Identify which cell holds the provided text, then report its (X, Y) central coordinate. 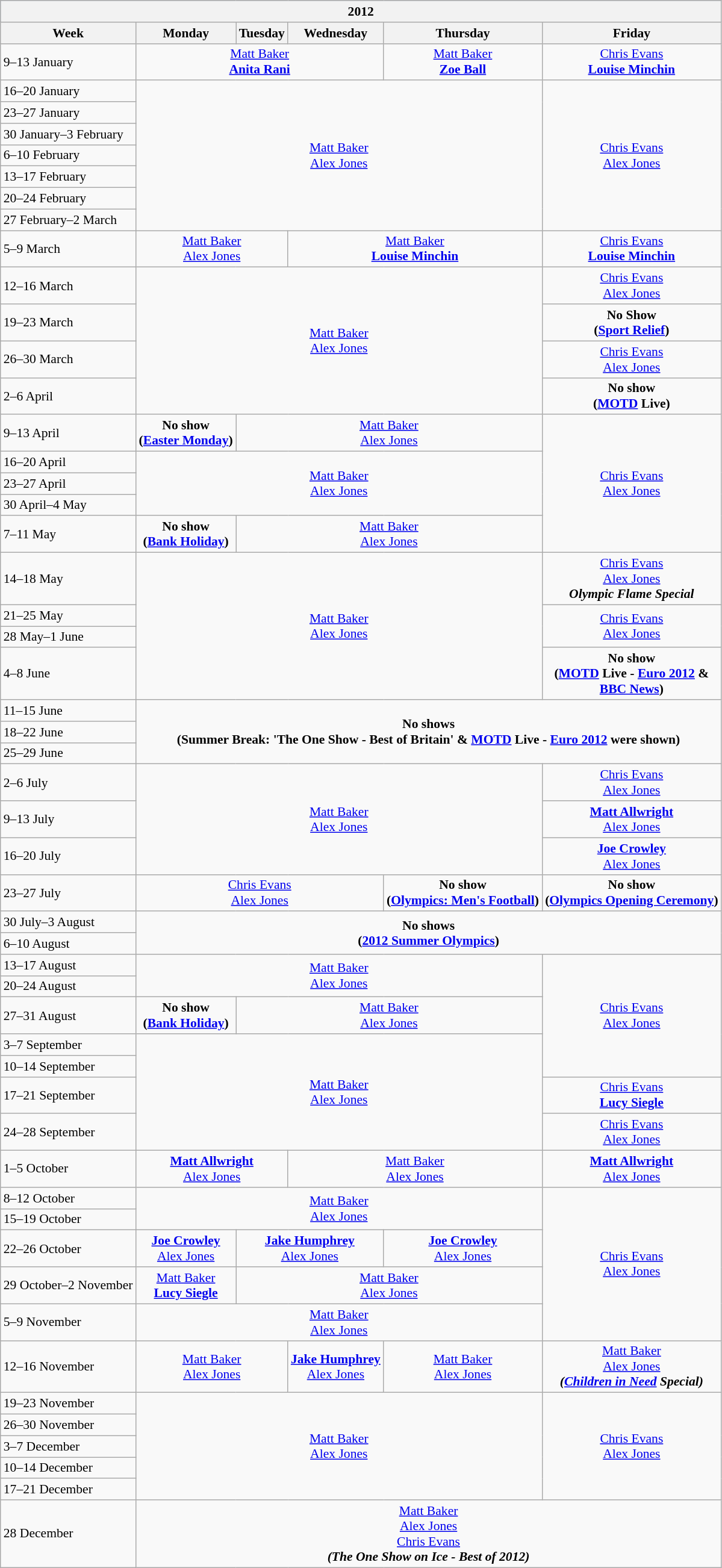
Matt Baker Lucy Siegle (185, 1285)
No shows(Summer Break: 'The One Show - Best of Britain' & MOTD Live - Euro 2012 were shown) (428, 732)
No show(Olympics: Men's Football) (462, 892)
16–20 April (69, 462)
23–27 July (69, 892)
26–30 November (69, 1425)
No show(MOTD Live - Euro 2012 & BBC News) (632, 674)
No shows(2012 Summer Olympics) (428, 933)
Thursday (462, 33)
12–16 November (69, 1367)
2012 (361, 11)
6–10 August (69, 944)
25–29 June (69, 753)
20–24 August (69, 986)
Matt Baker Louise Minchin (415, 249)
15–19 October (69, 1219)
16–20 January (69, 92)
10–14 December (69, 1468)
Matt Baker Alex Jones (Children in Need Special) (632, 1367)
6–10 February (69, 155)
28 December (69, 1534)
3–7 December (69, 1446)
Tuesday (262, 33)
24–28 September (69, 1132)
1–5 October (69, 1169)
2–6 April (69, 396)
No show(Easter Monday) (185, 434)
27–31 August (69, 1015)
23–27 April (69, 484)
Week (69, 33)
2–6 July (69, 783)
9–13 January (69, 61)
22–26 October (69, 1249)
Friday (632, 33)
16–20 July (69, 856)
8–12 October (69, 1198)
10–14 September (69, 1066)
17–21 September (69, 1095)
29 October–2 November (69, 1285)
30 July–3 August (69, 922)
3–7 September (69, 1045)
11–15 June (69, 711)
No Show(Sport Relief) (632, 323)
Chris Evans Alex Jones Olympic Flame Special (632, 579)
18–22 June (69, 732)
No show(MOTD Live) (632, 396)
Matt Baker Anita Rani (259, 61)
13–17 August (69, 965)
Chris Evans Lucy Siegle (632, 1095)
19–23 March (69, 323)
26–30 March (69, 359)
28 May–1 June (69, 637)
30 April–4 May (69, 505)
7–11 May (69, 535)
9–13 April (69, 434)
20–24 February (69, 199)
9–13 July (69, 819)
19–23 November (69, 1404)
30 January–3 February (69, 134)
23–27 January (69, 113)
12–16 March (69, 285)
14–18 May (69, 579)
21–25 May (69, 615)
Matt Baker Zoe Ball (462, 61)
Matt Baker Alex Jones Chris Evans (The One Show on Ice - Best of 2012) (428, 1534)
No show(Olympics Opening Ceremony) (632, 892)
Wednesday (336, 33)
Monday (185, 33)
13–17 February (69, 177)
4–8 June (69, 674)
5–9 November (69, 1322)
5–9 March (69, 249)
17–21 December (69, 1490)
27 February–2 March (69, 220)
